Scan for the cell matching the given text and deliver its (X, Y) coordinate at center. 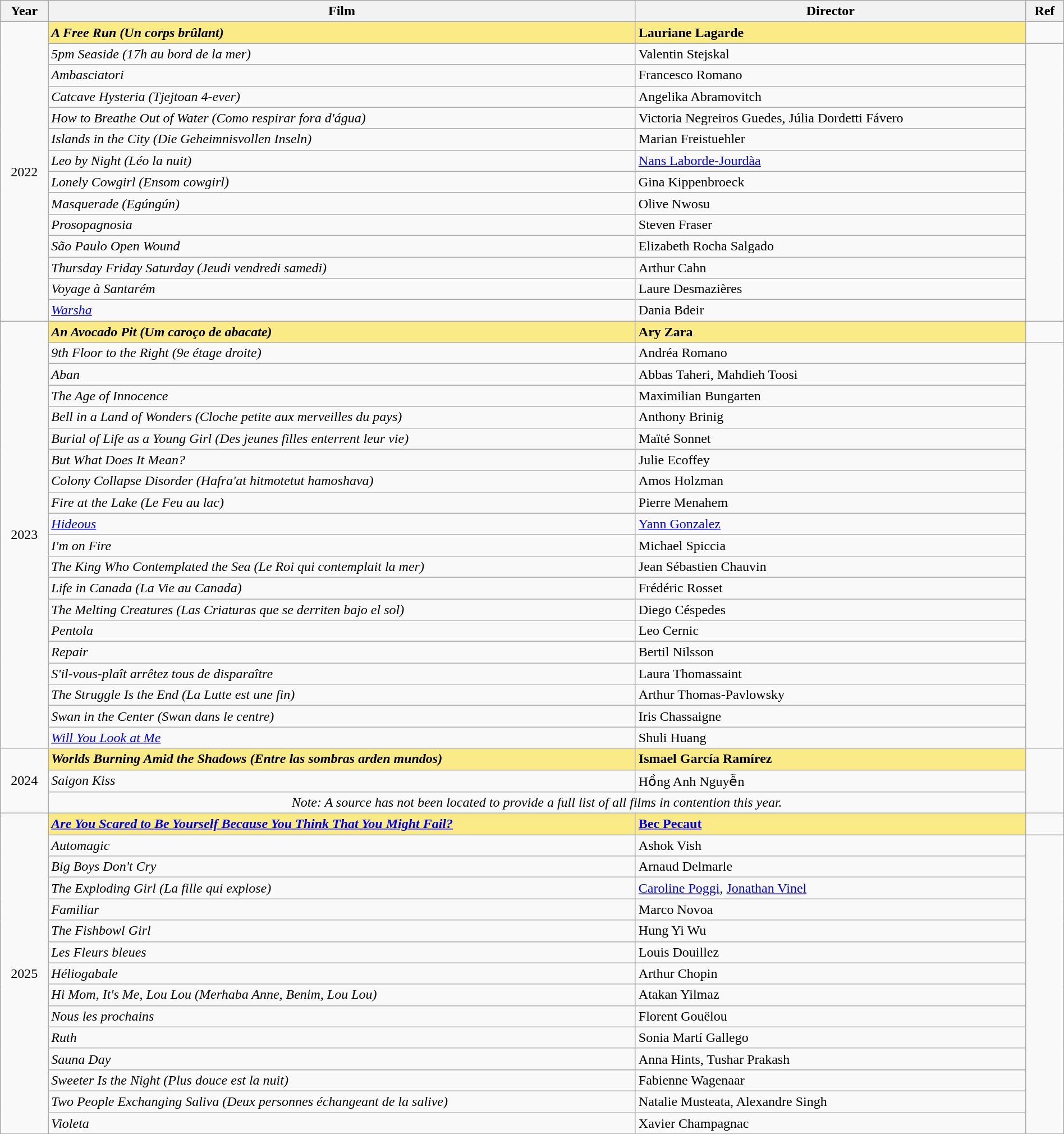
Laura Thomassaint (831, 674)
Hung Yi Wu (831, 931)
Pierre Menahem (831, 502)
Gina Kippenbroeck (831, 182)
But What Does It Mean? (342, 460)
Dania Bdeir (831, 310)
Andréa Romano (831, 353)
5pm Seaside (17h au bord de la mer) (342, 54)
The Exploding Girl (La fille qui explose) (342, 888)
Anthony Brinig (831, 417)
The Fishbowl Girl (342, 931)
Hồng Anh Nguyễn (831, 781)
Worlds Burning Amid the Shadows (Entre las sombras arden mundos) (342, 759)
Atakan Yilmaz (831, 995)
Yann Gonzalez (831, 524)
Voyage à Santarém (342, 289)
Islands in the City (Die Geheimnisvollen Inseln) (342, 139)
How to Breathe Out of Water (Como respirar fora d'água) (342, 118)
Amos Holzman (831, 481)
Marian Freistuehler (831, 139)
Hi Mom, It's Me, Lou Lou (Merhaba Anne, Benim, Lou Lou) (342, 995)
Valentin Stejskal (831, 54)
Anna Hints, Tushar Prakash (831, 1059)
Ambasciatori (342, 75)
The King Who Contemplated the Sea (Le Roi qui contemplait la mer) (342, 566)
The Melting Creatures (Las Criaturas que se derriten bajo el sol) (342, 609)
Louis Douillez (831, 952)
Will You Look at Me (342, 738)
Les Fleurs bleues (342, 952)
Marco Novoa (831, 909)
Lauriane Lagarde (831, 33)
S'il-vous-plaît arrêtez tous de disparaître (342, 674)
Bell in a Land of Wonders (Cloche petite aux merveilles du pays) (342, 417)
Catcave Hysteria (Tjejtoan 4-ever) (342, 97)
Nous les prochains (342, 1016)
Laure Desmazières (831, 289)
2023 (25, 534)
Ary Zara (831, 332)
Arnaud Delmarle (831, 867)
Repair (342, 652)
Life in Canada (La Vie au Canada) (342, 588)
Jean Sébastien Chauvin (831, 566)
Leo by Night (Léo la nuit) (342, 161)
São Paulo Open Wound (342, 246)
Florent Gouëlou (831, 1016)
2024 (25, 781)
Lonely Cowgirl (Ensom cowgirl) (342, 182)
Bertil Nilsson (831, 652)
Abbas Taheri, Mahdieh Toosi (831, 374)
Iris Chassaigne (831, 716)
Maïté Sonnet (831, 438)
Hideous (342, 524)
Maximilian Bungarten (831, 396)
Diego Céspedes (831, 609)
Two People Exchanging Saliva (Deux personnes échangeant de la salive) (342, 1101)
Leo Cernic (831, 631)
Year (25, 11)
Michael Spiccia (831, 545)
Pentola (342, 631)
Victoria Negreiros Guedes, Júlia Dordetti Fávero (831, 118)
Violeta (342, 1123)
Caroline Poggi, Jonathan Vinel (831, 888)
Swan in the Center (Swan dans le centre) (342, 716)
Francesco Romano (831, 75)
Saigon Kiss (342, 781)
An Avocado Pit (Um caroço de abacate) (342, 332)
Frédéric Rosset (831, 588)
Colony Collapse Disorder (Hafra'at hitmotetut hamoshava) (342, 481)
Are You Scared to Be Yourself Because You Think That You Might Fail? (342, 824)
Thursday Friday Saturday (Jeudi vendredi samedi) (342, 268)
Fire at the Lake (Le Feu au lac) (342, 502)
Nans Laborde-Jourdàa (831, 161)
Sweeter Is the Night (Plus douce est la nuit) (342, 1080)
Natalie Musteata, Alexandre Singh (831, 1101)
Arthur Thomas-Pavlowsky (831, 695)
Warsha (342, 310)
The Struggle Is the End (La Lutte est une fin) (342, 695)
I'm on Fire (342, 545)
Aban (342, 374)
Elizabeth Rocha Salgado (831, 246)
Héliogabale (342, 973)
Xavier Champagnac (831, 1123)
Automagic (342, 845)
Ismael García Ramírez (831, 759)
Bec Pecaut (831, 824)
Familiar (342, 909)
Shuli Huang (831, 738)
Angelika Abramovitch (831, 97)
Steven Fraser (831, 225)
9th Floor to the Right (9e étage droite) (342, 353)
The Age of Innocence (342, 396)
Burial of Life as a Young Girl (Des jeunes filles enterrent leur vie) (342, 438)
Julie Ecoffey (831, 460)
Olive Nwosu (831, 203)
Film (342, 11)
Big Boys Don't Cry (342, 867)
Ashok Vish (831, 845)
Masquerade (Egúngún) (342, 203)
Arthur Cahn (831, 268)
Director (831, 11)
2025 (25, 973)
2022 (25, 172)
Sauna Day (342, 1059)
Ref (1044, 11)
Sonia Martí Gallego (831, 1037)
Fabienne Wagenaar (831, 1080)
A Free Run (Un corps brûlant) (342, 33)
Prosopagnosia (342, 225)
Ruth (342, 1037)
Arthur Chopin (831, 973)
Note: A source has not been located to provide a full list of all films in contention this year. (537, 803)
